For the text-containing cell, return its midpoint in [X, Y] coordinate format. 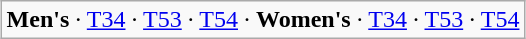
Men's · T34 · T53 · T54 · Women's · T34 · T53 · T54 [263, 20]
